Identify which cell holds the provided text, then report its (X, Y) central coordinate. 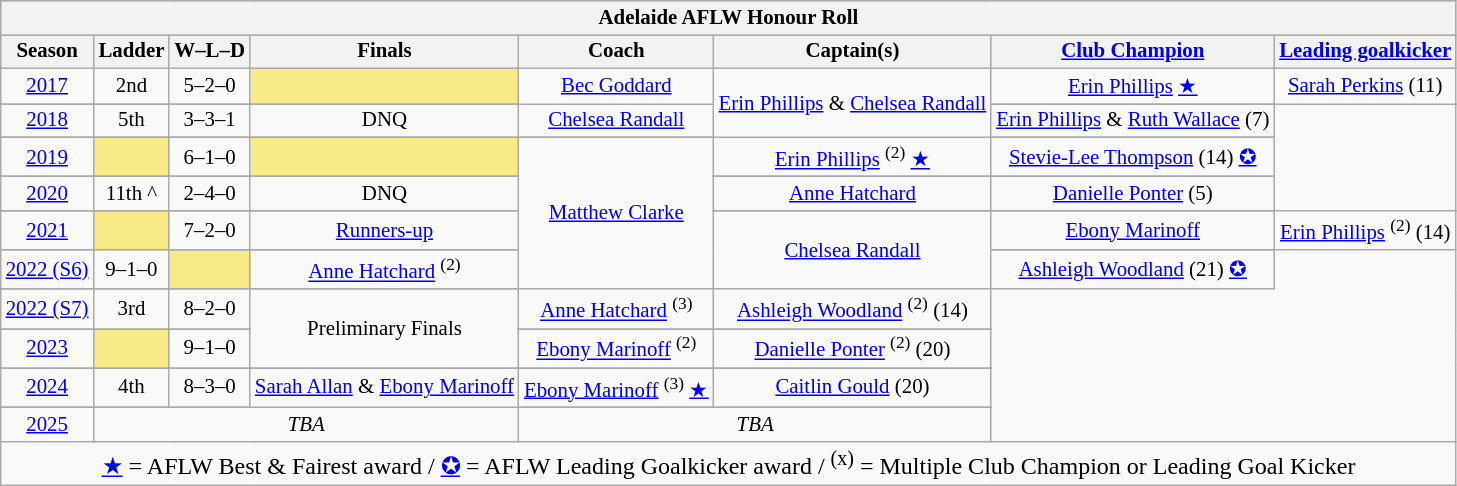
Erin Phillips (2) (14) (1365, 230)
Adelaide AFLW Honour Roll (728, 18)
2024 (48, 388)
Ashleigh Woodland (21) ✪ (1132, 270)
Erin Phillips (2) ★ (853, 158)
2–4–0 (210, 194)
2nd (131, 86)
Erin Phillips & Ruth Wallace (7) (1132, 121)
2017 (48, 86)
2019 (48, 158)
Leading goalkicker (1365, 52)
Season (48, 52)
11th ^ (131, 194)
3rd (131, 308)
Ebony Marinoff (1132, 230)
2018 (48, 121)
Stevie-Lee Thompson (14) ✪ (1132, 158)
★ = AFLW Best & Fairest award / ✪ = AFLW Leading Goalkicker award / (x) = Multiple Club Champion or Leading Goal Kicker (728, 464)
Coach (616, 52)
5th (131, 121)
Ashleigh Woodland (2) (14) (853, 308)
Erin Phillips & Chelsea Randall (853, 102)
Ladder (131, 52)
2022 (S6) (48, 270)
Anne Hatchard (853, 194)
Ebony Marinoff (3) ★ (616, 388)
2023 (48, 348)
Caitlin Gould (20) (853, 388)
2020 (48, 194)
Bec Goddard (616, 86)
2025 (48, 424)
Club Champion (1132, 52)
2021 (48, 230)
2022 (S7) (48, 308)
Preliminary Finals (384, 328)
Danielle Ponter (2) (20) (853, 348)
Anne Hatchard (2) (384, 270)
Danielle Ponter (5) (1132, 194)
Captain(s) (853, 52)
Runners-up (384, 230)
Ebony Marinoff (2) (616, 348)
8–2–0 (210, 308)
6–1–0 (210, 158)
Matthew Clarke (616, 214)
Sarah Allan & Ebony Marinoff (384, 388)
3–3–1 (210, 121)
5–2–0 (210, 86)
4th (131, 388)
7–2–0 (210, 230)
8–3–0 (210, 388)
Sarah Perkins (11) (1365, 86)
Finals (384, 52)
Erin Phillips ★ (1132, 86)
Anne Hatchard (3) (616, 308)
W–L–D (210, 52)
